Locate the cell with the specified text and output its [X, Y] center coordinate. 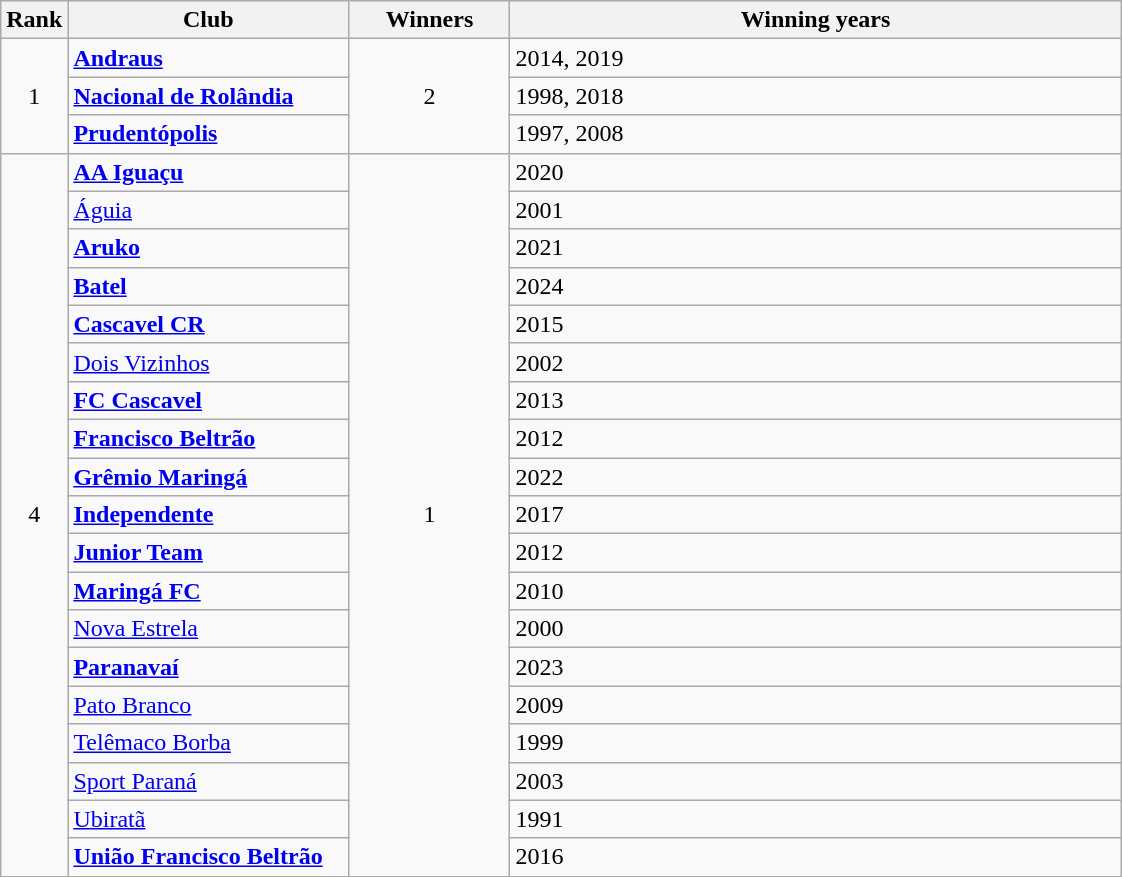
Paranavaí [208, 667]
2000 [816, 629]
2013 [816, 400]
Dois Vizinhos [208, 362]
2 [430, 96]
2002 [816, 362]
Club [208, 20]
Sport Paraná [208, 781]
Nacional de Rolândia [208, 96]
2003 [816, 781]
Winning years [816, 20]
1997, 2008 [816, 134]
Rank [34, 20]
2001 [816, 210]
2021 [816, 248]
2022 [816, 477]
Ubiratã [208, 819]
Grêmio Maringá [208, 477]
Aruko [208, 248]
FC Cascavel [208, 400]
Independente [208, 515]
1998, 2018 [816, 96]
União Francisco Beltrão [208, 857]
1999 [816, 743]
Pato Branco [208, 705]
Andraus [208, 58]
Águia [208, 210]
2010 [816, 591]
Prudentópolis [208, 134]
2020 [816, 172]
2009 [816, 705]
AA Iguaçu [208, 172]
2015 [816, 324]
Maringá FC [208, 591]
2024 [816, 286]
Telêmaco Borba [208, 743]
2023 [816, 667]
Nova Estrela [208, 629]
2017 [816, 515]
2016 [816, 857]
Cascavel CR [208, 324]
Junior Team [208, 553]
4 [34, 514]
Batel [208, 286]
1991 [816, 819]
Winners [430, 20]
2014, 2019 [816, 58]
Francisco Beltrão [208, 438]
